Determine the [x, y] coordinate at the center of the cell enclosing the given text.  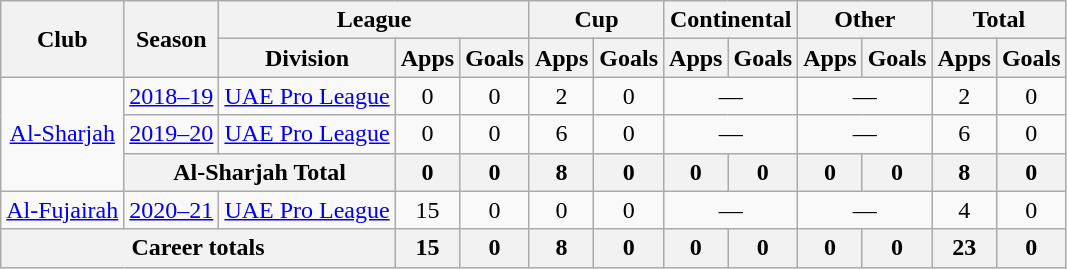
2019–20 [172, 134]
23 [964, 248]
Career totals [198, 248]
4 [964, 210]
Al-Sharjah Total [260, 172]
2018–19 [172, 96]
Season [172, 39]
Continental [731, 20]
Al-Sharjah [62, 134]
Other [865, 20]
Cup [596, 20]
Club [62, 39]
Total [999, 20]
Al-Fujairah [62, 210]
2020–21 [172, 210]
League [374, 20]
Division [307, 58]
